Capture the cell that displays the provided text and extract its (x, y) central coordinate. 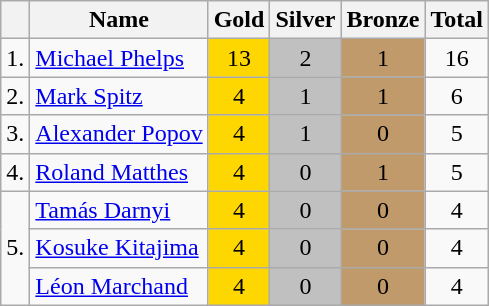
3. (16, 134)
16 (457, 58)
4. (16, 172)
Gold (239, 20)
Kosuke Kitajima (119, 248)
Alexander Popov (119, 134)
Name (119, 20)
Roland Matthes (119, 172)
Bronze (383, 20)
Tamás Darnyi (119, 210)
13 (239, 58)
2. (16, 96)
Mark Spitz (119, 96)
1. (16, 58)
2 (306, 58)
Silver (306, 20)
5. (16, 248)
Léon Marchand (119, 286)
6 (457, 96)
Total (457, 20)
Michael Phelps (119, 58)
